From the cell containing the given text, extract its center point as (X, Y) coordinate. 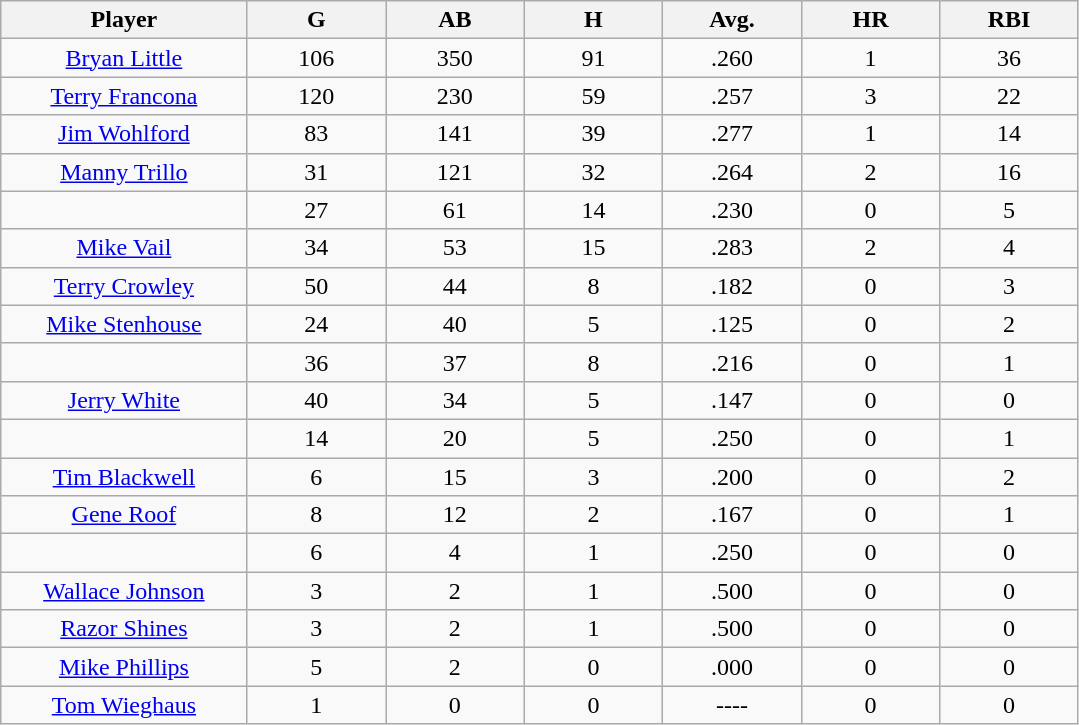
61 (456, 210)
H (594, 20)
53 (456, 248)
.200 (732, 477)
.182 (732, 286)
.257 (732, 96)
27 (316, 210)
Wallace Johnson (124, 591)
Terry Crowley (124, 286)
AB (456, 20)
.000 (732, 667)
31 (316, 172)
Mike Vail (124, 248)
.277 (732, 134)
106 (316, 58)
Bryan Little (124, 58)
.230 (732, 210)
91 (594, 58)
16 (1010, 172)
Jerry White (124, 400)
Mike Phillips (124, 667)
50 (316, 286)
Terry Francona (124, 96)
22 (1010, 96)
.125 (732, 324)
.260 (732, 58)
G (316, 20)
Jim Wohlford (124, 134)
39 (594, 134)
44 (456, 286)
.147 (732, 400)
RBI (1010, 20)
.216 (732, 362)
32 (594, 172)
Tom Wieghaus (124, 705)
121 (456, 172)
20 (456, 438)
230 (456, 96)
HR (870, 20)
.283 (732, 248)
83 (316, 134)
37 (456, 362)
24 (316, 324)
59 (594, 96)
141 (456, 134)
Mike Stenhouse (124, 324)
Gene Roof (124, 515)
350 (456, 58)
Player (124, 20)
12 (456, 515)
120 (316, 96)
Tim Blackwell (124, 477)
Razor Shines (124, 629)
.264 (732, 172)
Manny Trillo (124, 172)
---- (732, 705)
.167 (732, 515)
Avg. (732, 20)
